Scan for the cell matching the given text and deliver its (X, Y) coordinate at center. 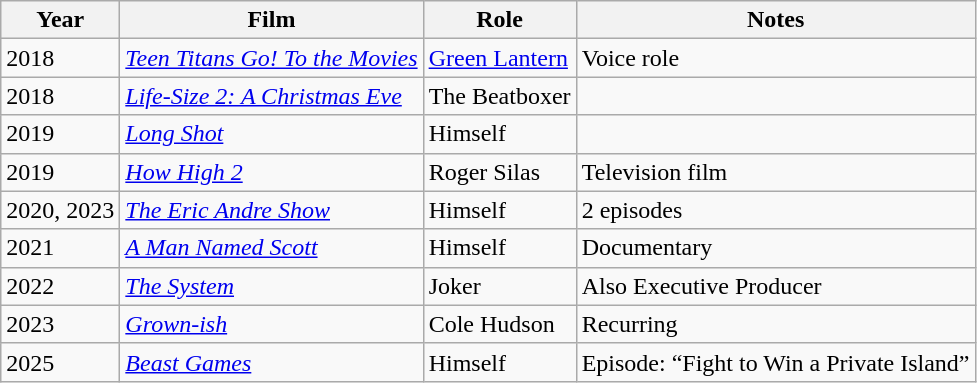
Notes (776, 20)
The Beatboxer (500, 96)
Life-Size 2: A Christmas Eve (272, 96)
2021 (60, 248)
Long Shot (272, 134)
Also Executive Producer (776, 286)
How High 2 (272, 172)
The Eric Andre Show (272, 210)
Grown-ish (272, 324)
A Man Named Scott (272, 248)
Green Lantern (500, 58)
Film (272, 20)
Recurring (776, 324)
Role (500, 20)
2023 (60, 324)
Television film (776, 172)
Joker (500, 286)
The System (272, 286)
2020, 2023 (60, 210)
Episode: “Fight to Win a Private Island” (776, 362)
2025 (60, 362)
Voice role (776, 58)
Beast Games (272, 362)
Documentary (776, 248)
2022 (60, 286)
Cole Hudson (500, 324)
2 episodes (776, 210)
Year (60, 20)
Roger Silas (500, 172)
Teen Titans Go! To the Movies (272, 58)
